From the cell containing the given text, extract its center point as (X, Y) coordinate. 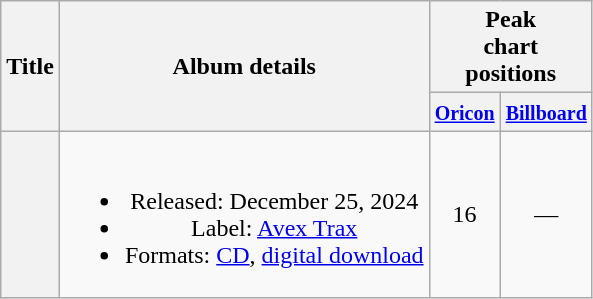
16 (464, 214)
Peak chart positions (510, 47)
Oricon (464, 112)
— (546, 214)
Billboard (546, 112)
Album details (244, 66)
Released: December 25, 2024Label: Avex TraxFormats: CD, digital download (244, 214)
Title (30, 66)
